From the cell containing the given text, extract its center point as [X, Y] coordinate. 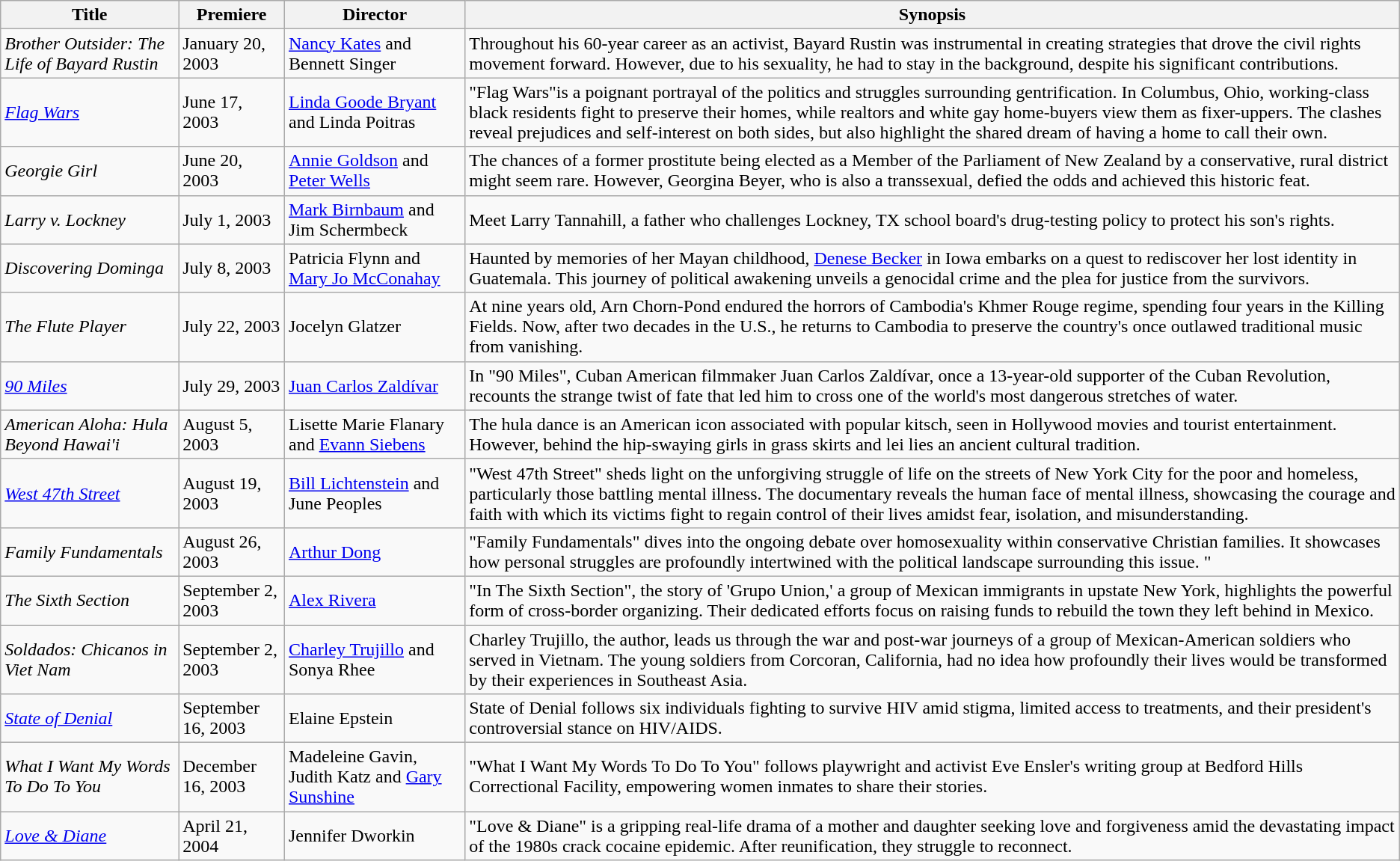
Title [90, 15]
West 47th Street [90, 493]
April 21, 2004 [232, 836]
Love & Diane [90, 836]
June 20, 2003 [232, 171]
The Sixth Section [90, 600]
Arthur Dong [374, 552]
August 26, 2003 [232, 552]
Mark Birnbaum and Jim Schermbeck [374, 220]
January 20, 2003 [232, 54]
Soldados: Chicanos in Viet Nam [90, 660]
July 22, 2003 [232, 327]
Lisette Marie Flanary and Evann Siebens [374, 434]
Family Fundamentals [90, 552]
Georgie Girl [90, 171]
American Aloha: Hula Beyond Hawai'i [90, 434]
July 1, 2003 [232, 220]
State of Denial [90, 718]
Juan Carlos Zaldívar [374, 386]
July 8, 2003 [232, 268]
Bill Lichtenstein and June Peoples [374, 493]
Nancy Kates and Bennett Singer [374, 54]
90 Miles [90, 386]
Annie Goldson and Peter Wells [374, 171]
July 29, 2003 [232, 386]
Charley Trujillo and Sonya Rhee [374, 660]
Meet Larry Tannahill, a father who challenges Lockney, TX school board's drug-testing policy to protect his son's rights. [933, 220]
Linda Goode Bryant and Linda Poitras [374, 112]
What I Want My Words To Do To You [90, 777]
Flag Wars [90, 112]
Alex Rivera [374, 600]
The Flute Player [90, 327]
Larry v. Lockney [90, 220]
Director [374, 15]
Brother Outsider: The Life of Bayard Rustin [90, 54]
Discovering Dominga [90, 268]
Jennifer Dworkin [374, 836]
December 16, 2003 [232, 777]
August 19, 2003 [232, 493]
August 5, 2003 [232, 434]
Madeleine Gavin, Judith Katz and Gary Sunshine [374, 777]
Synopsis [933, 15]
Patricia Flynn and Mary Jo McConahay [374, 268]
June 17, 2003 [232, 112]
Jocelyn Glatzer [374, 327]
Elaine Epstein [374, 718]
September 16, 2003 [232, 718]
Premiere [232, 15]
